Search for the cell housing the specified text and yield its (X, Y) center coordinate. 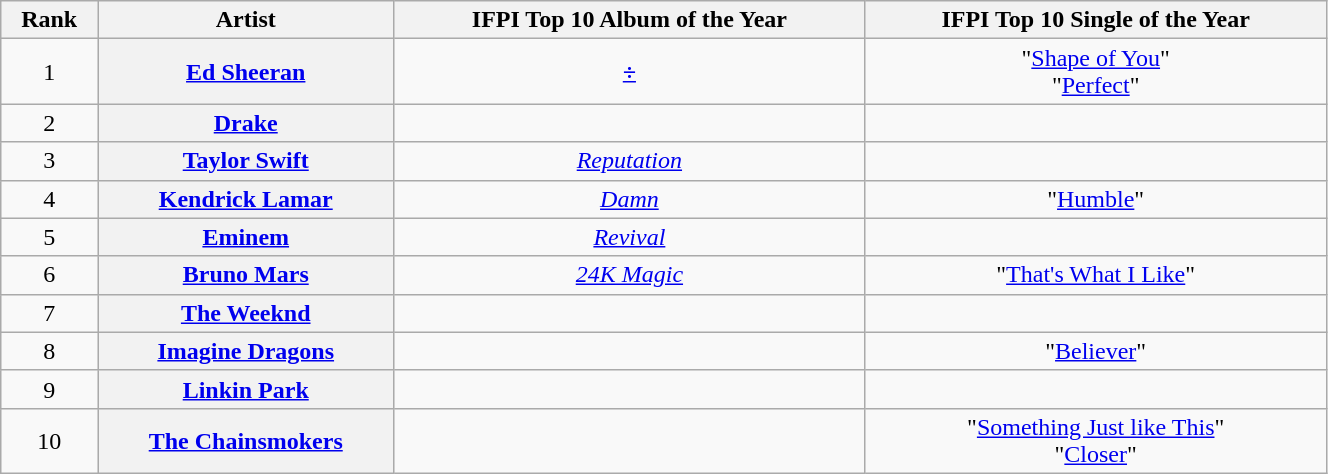
Bruno Mars (246, 275)
3 (50, 161)
Kendrick Lamar (246, 199)
The Weeknd (246, 313)
"Something Just like This" "Closer" (1096, 440)
"That's What I Like" (1096, 275)
Imagine Dragons (246, 351)
Damn (630, 199)
Eminem (246, 237)
Reputation (630, 161)
"Believer" (1096, 351)
5 (50, 237)
7 (50, 313)
1 (50, 72)
8 (50, 351)
Drake (246, 123)
÷ (630, 72)
Rank (50, 20)
Taylor Swift (246, 161)
IFPI Top 10 Album of the Year (630, 20)
Ed Sheeran (246, 72)
IFPI Top 10 Single of the Year (1096, 20)
Linkin Park (246, 389)
4 (50, 199)
"Humble" (1096, 199)
10 (50, 440)
9 (50, 389)
The Chainsmokers (246, 440)
Artist (246, 20)
24K Magic (630, 275)
"Shape of You" "Perfect" (1096, 72)
Revival (630, 237)
6 (50, 275)
2 (50, 123)
